Extract the (x, y) coordinate from the center of the cell holding the provided text.  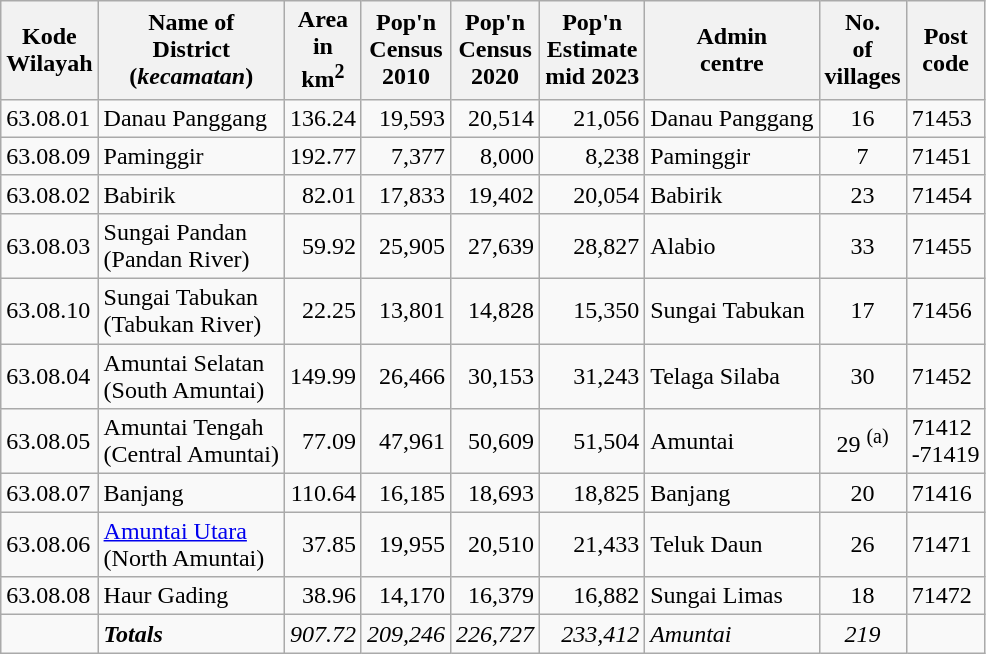
Telaga Silaba (732, 376)
209,246 (406, 634)
110.64 (322, 493)
71453 (946, 118)
13,801 (406, 312)
71412-71419 (946, 442)
14,828 (496, 312)
20,054 (592, 194)
Name ofDistrict(kecamatan) (191, 50)
82.01 (322, 194)
19,593 (406, 118)
77.09 (322, 442)
Sungai Pandan (Pandan River) (191, 246)
63.08.10 (50, 312)
Haur Gading (191, 596)
Amuntai Tengah (Central Amuntai) (191, 442)
23 (862, 194)
18,693 (496, 493)
17 (862, 312)
37.85 (322, 544)
71455 (946, 246)
63.08.01 (50, 118)
8,238 (592, 156)
63.08.04 (50, 376)
16 (862, 118)
29 (a) (862, 442)
Amuntai Utara (North Amuntai) (191, 544)
25,905 (406, 246)
63.08.08 (50, 596)
Postcode (946, 50)
Alabio (732, 246)
27,639 (496, 246)
18,825 (592, 493)
21,433 (592, 544)
Sungai Tabukan (Tabukan River) (191, 312)
59.92 (322, 246)
63.08.05 (50, 442)
63.08.03 (50, 246)
22.25 (322, 312)
Sungai Limas (732, 596)
907.72 (322, 634)
219 (862, 634)
63.08.09 (50, 156)
14,170 (406, 596)
16,185 (406, 493)
233,412 (592, 634)
20 (862, 493)
Area inkm2 (322, 50)
Pop'nCensus 2020 (496, 50)
Amuntai Selatan (South Amuntai) (191, 376)
71454 (946, 194)
136.24 (322, 118)
15,350 (592, 312)
71456 (946, 312)
71472 (946, 596)
16,882 (592, 596)
149.99 (322, 376)
Totals (191, 634)
63.08.02 (50, 194)
47,961 (406, 442)
19,402 (496, 194)
8,000 (496, 156)
33 (862, 246)
17,833 (406, 194)
63.08.06 (50, 544)
7 (862, 156)
20,514 (496, 118)
71452 (946, 376)
21,056 (592, 118)
Pop'nCensus2010 (406, 50)
20,510 (496, 544)
63.08.07 (50, 493)
Pop'nEstimate mid 2023 (592, 50)
51,504 (592, 442)
Admincentre (732, 50)
226,727 (496, 634)
Kode Wilayah (50, 50)
16,379 (496, 596)
26,466 (406, 376)
30,153 (496, 376)
19,955 (406, 544)
Teluk Daun (732, 544)
71471 (946, 544)
71416 (946, 493)
28,827 (592, 246)
71451 (946, 156)
No.ofvillages (862, 50)
26 (862, 544)
192.77 (322, 156)
30 (862, 376)
50,609 (496, 442)
7,377 (406, 156)
18 (862, 596)
38.96 (322, 596)
31,243 (592, 376)
Sungai Tabukan (732, 312)
